Extract the (X, Y) coordinate from the center of the cell holding the provided text.  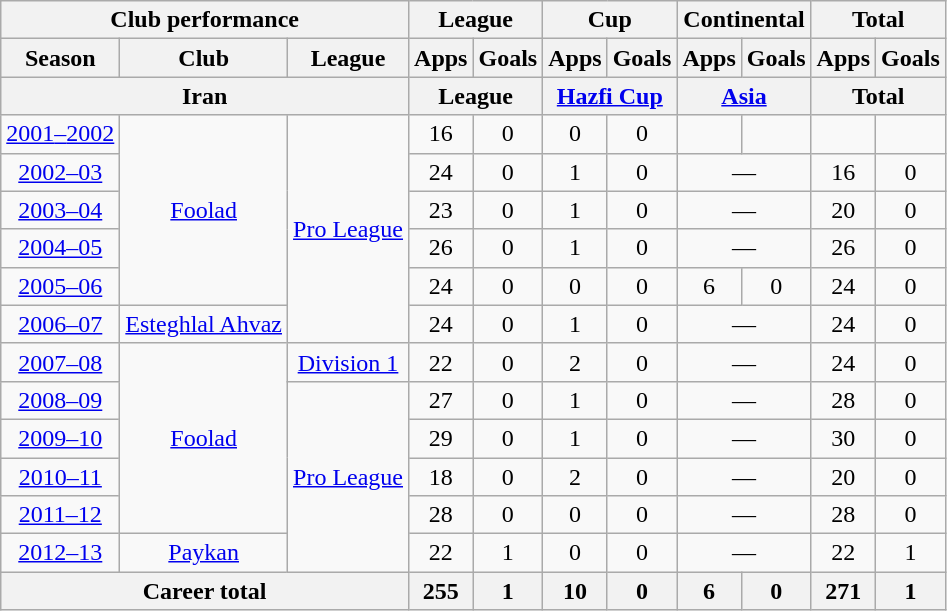
Asia (744, 96)
255 (441, 591)
Paykan (204, 553)
Continental (744, 20)
2012–13 (60, 553)
2004–05 (60, 248)
Esteghlal Ahvaz (204, 324)
271 (843, 591)
2008–09 (60, 400)
2010–11 (60, 477)
2002–03 (60, 172)
Division 1 (348, 362)
Career total (205, 591)
2001–2002 (60, 134)
2007–08 (60, 362)
10 (575, 591)
Club performance (205, 20)
2009–10 (60, 438)
23 (441, 210)
2011–12 (60, 515)
27 (441, 400)
2005–06 (60, 286)
29 (441, 438)
Iran (205, 96)
2006–07 (60, 324)
Season (60, 58)
Hazfi Cup (610, 96)
18 (441, 477)
30 (843, 438)
2003–04 (60, 210)
Cup (610, 20)
Club (204, 58)
